Output the (x, y) coordinate of the center of the cell containing the given text.  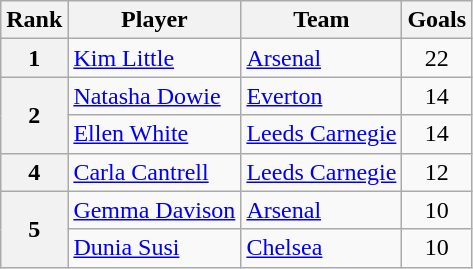
Rank (34, 20)
Natasha Dowie (154, 96)
Kim Little (154, 58)
Ellen White (154, 134)
Carla Cantrell (154, 172)
22 (437, 58)
12 (437, 172)
Goals (437, 20)
1 (34, 58)
4 (34, 172)
Team (322, 20)
Player (154, 20)
Gemma Davison (154, 210)
Dunia Susi (154, 248)
5 (34, 229)
Chelsea (322, 248)
Everton (322, 96)
2 (34, 115)
